Find where the given text appears and provide that cell's center as [X, Y] coordinate. 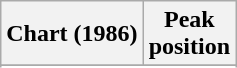
Peak position [189, 34]
Chart (1986) [72, 34]
